Search for the cell housing the specified text and yield its [X, Y] center coordinate. 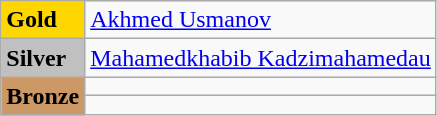
Gold [43, 20]
Bronze [43, 96]
Akhmed Usmanov [261, 20]
Mahamedkhabib Kadzimahamedau [261, 58]
Silver [43, 58]
